Determine the (x, y) coordinate at the center of the cell enclosing the given text.  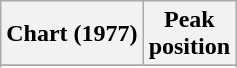
Peak position (189, 34)
Chart (1977) (72, 34)
